Identify which cell holds the provided text, then report its [x, y] central coordinate. 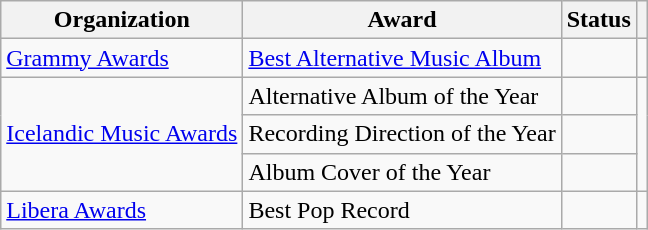
Recording Direction of the Year [402, 134]
Best Pop Record [402, 210]
Award [402, 20]
Organization [122, 20]
Album Cover of the Year [402, 172]
Best Alternative Music Album [402, 58]
Libera Awards [122, 210]
Grammy Awards [122, 58]
Alternative Album of the Year [402, 96]
Status [598, 20]
Icelandic Music Awards [122, 134]
